Locate the cell with the specified text and output its (X, Y) center coordinate. 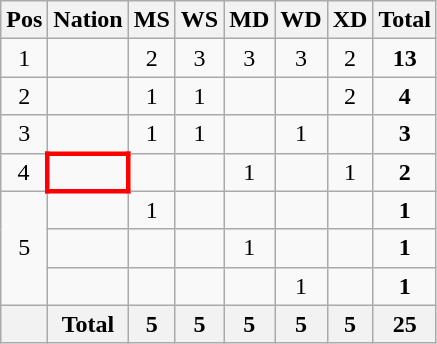
Nation (88, 20)
WS (199, 20)
MD (250, 20)
MS (152, 20)
25 (405, 324)
WD (301, 20)
13 (405, 58)
XD (350, 20)
Pos (24, 20)
